Return [x, y] of the center of cell containing provided text 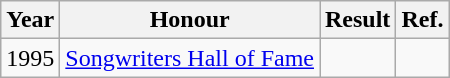
Honour [190, 20]
Result [358, 20]
Year [30, 20]
Songwriters Hall of Fame [190, 58]
Ref. [422, 20]
1995 [30, 58]
